Identify which cell holds the provided text, then report its (x, y) central coordinate. 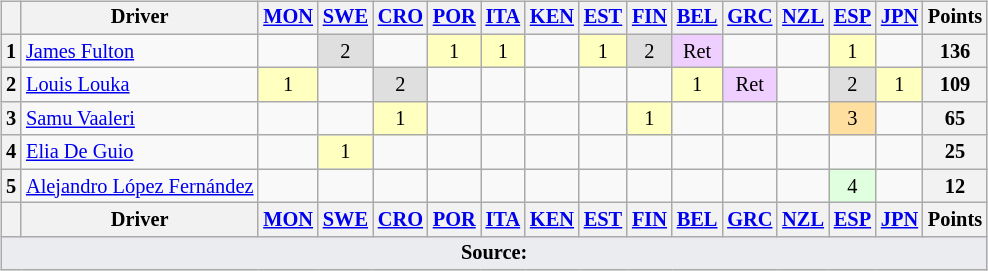
109 (955, 85)
5 (11, 186)
James Fulton (140, 51)
Elia De Guio (140, 152)
Alejandro López Fernández (140, 186)
Louis Louka (140, 85)
12 (955, 186)
136 (955, 51)
65 (955, 119)
Source: (494, 253)
25 (955, 152)
Samu Vaaleri (140, 119)
